Return [X, Y] of the center of cell containing provided text 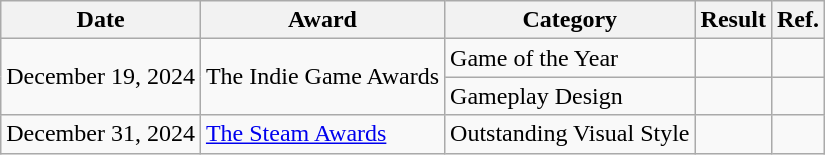
Game of the Year [570, 58]
Gameplay Design [570, 96]
Outstanding Visual Style [570, 134]
Ref. [798, 20]
December 19, 2024 [101, 77]
The Indie Game Awards [322, 77]
December 31, 2024 [101, 134]
Date [101, 20]
Award [322, 20]
The Steam Awards [322, 134]
Result [733, 20]
Category [570, 20]
